For the text-containing cell, return its midpoint in [X, Y] coordinate format. 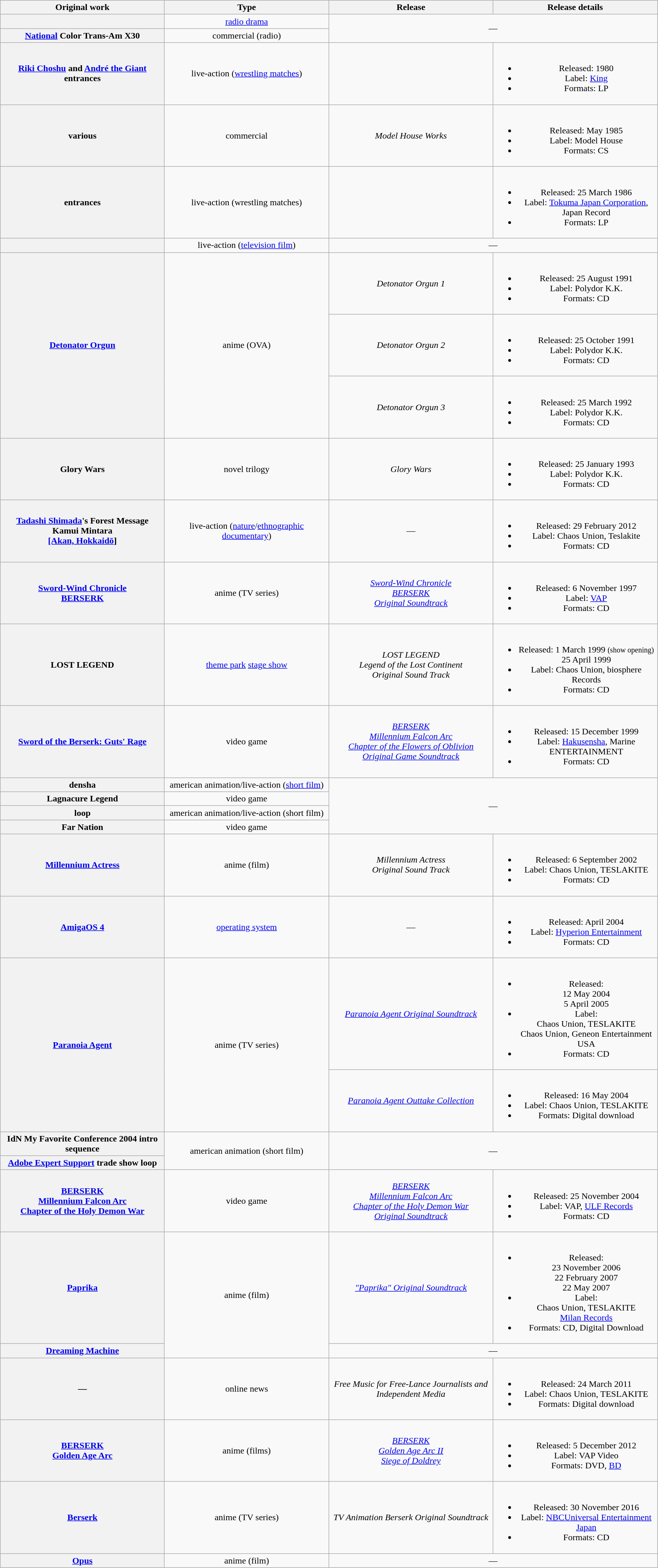
densha [82, 785]
Sword-Wind ChronicleBERSERK [82, 593]
AmigaOS 4 [82, 927]
Type [247, 7]
Released: 24 March 2011Label: Chaos Union, TESLAKITEFormats: Digital download [575, 1389]
Detonator Orgun 2 [411, 345]
Release [411, 7]
Released: 6 November 1997Label: VAPFormats: CD [575, 593]
Paranoia Agent [82, 1045]
Detonator Orgun [82, 345]
Lagnacure Legend [82, 799]
Sword-Wind ChronicleBERSERKOriginal Soundtrack [411, 593]
Millennium Actress [82, 865]
Released: 15 December 1999Label: Hakusensha, Marine ENTERTAINMENTFormats: CD [575, 742]
Released: 30 November 2016Label: NBCUniversal Entertainment JapanFormats: CD [575, 1518]
Tadashi Shimada's Forest MessageKamui Mintara[Akan, Hokkaidō] [82, 531]
commercial (radio) [247, 36]
Sword of the Berserk: Guts' Rage [82, 742]
BERSERKMillennium Falcon ArcChapter of the Flowers of OblivionOriginal Game Soundtrack [411, 742]
Detonator Orgun 3 [411, 407]
commercial [247, 136]
Released: 5 December 2012Label: VAP VideoFormats: DVD, BD [575, 1451]
BERSERKMillennium Falcon ArcChapter of the Holy Demon War [82, 1200]
Free Music for Free-Lance Journalists and Independent Media [411, 1389]
Paprika [82, 1288]
Paranoia Agent Original Soundtrack [411, 1014]
novel trilogy [247, 469]
Berserk [82, 1518]
Original work [82, 7]
entrances [82, 202]
LOST LEGEND [82, 665]
IdN My Favorite Conference 2004 intro sequence [82, 1143]
BERSERKGolden Age Arc [82, 1451]
"Paprika" Original Soundtrack [411, 1288]
anime (OVA) [247, 345]
operating system [247, 927]
Released: 1 March 1999 (show opening)25 April 1999Label: Chaos Union, biosphere RecordsFormats: CD [575, 665]
online news [247, 1389]
radio drama [247, 21]
Released:23 November 2006 22 February 2007 22 May 2007 Label:Chaos Union, TESLAKITE Milan Records Formats: CD, Digital Download [575, 1288]
National Color Trans-Am X30 [82, 36]
Released: 25 March 1986Label: Tokuma Japan Corporation, Japan RecordFormats: LP [575, 202]
Released: 16 May 2004Label: Chaos Union, TESLAKITEFormats: Digital download [575, 1100]
live-action (nature/ethnographic documentary) [247, 531]
Released: 25 January 1993Label: Polydor K.K.Formats: CD [575, 469]
Adobe Expert Support trade show loop [82, 1163]
theme park stage show [247, 665]
Released: 1980Label: KingFormats: LP [575, 73]
TV Animation Berserk Original Soundtrack [411, 1518]
Detonator Orgun 1 [411, 283]
live-action (television film) [247, 245]
Released:12 May 2004 5 April 2005 Label:Chaos Union, TESLAKITE Chaos Union, Geneon Entertainment USA Formats: CD [575, 1014]
Model House Works [411, 136]
Release details [575, 7]
Released: 25 November 2004Label: VAP, ULF RecordsFormats: CD [575, 1200]
Dreaming Machine [82, 1351]
loop [82, 813]
Millennium ActressOriginal Sound Track [411, 865]
Released: 25 August 1991Label: Polydor K.K.Formats: CD [575, 283]
Released: 29 February 2012Label: Chaos Union, TeslakiteFormats: CD [575, 531]
LOST LEGENDLegend of the Lost ContinentOriginal Sound Track [411, 665]
american animation (short film) [247, 1151]
Released: 6 September 2002Label: Chaos Union, TESLAKITEFormats: CD [575, 865]
various [82, 136]
Opus [82, 1561]
BERSERKGolden Age Arc IISiege of Doldrey [411, 1451]
Released: 25 March 1992Label: Polydor K.K.Formats: CD [575, 407]
Riki Choshu and André the Giant entrances [82, 73]
Paranoia Agent Outtake Collection [411, 1100]
anime (films) [247, 1451]
Released: May 1985Label: Model HouseFormats: CS [575, 136]
BERSERKMillennium Falcon ArcChapter of the Holy Demon WarOriginal Soundtrack [411, 1200]
Released: 25 October 1991Label: Polydor K.K.Formats: CD [575, 345]
Released: April 2004Label: Hyperion EntertainmentFormats: CD [575, 927]
Far Nation [82, 827]
